Identify which cell holds the provided text, then report its [x, y] central coordinate. 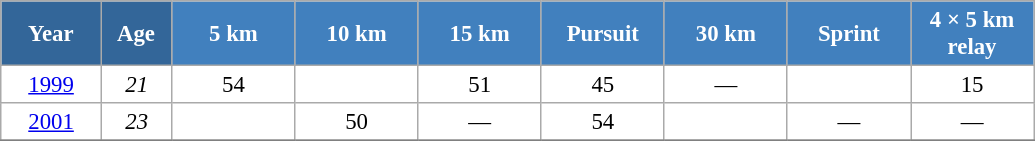
23 [136, 122]
1999 [52, 85]
Year [52, 34]
Age [136, 34]
Sprint [848, 34]
21 [136, 85]
4 × 5 km relay [972, 34]
2001 [52, 122]
Pursuit [602, 34]
50 [356, 122]
15 km [480, 34]
5 km [234, 34]
10 km [356, 34]
45 [602, 85]
30 km [726, 34]
51 [480, 85]
15 [972, 85]
